Scan for the cell matching the given text and deliver its [X, Y] coordinate at center. 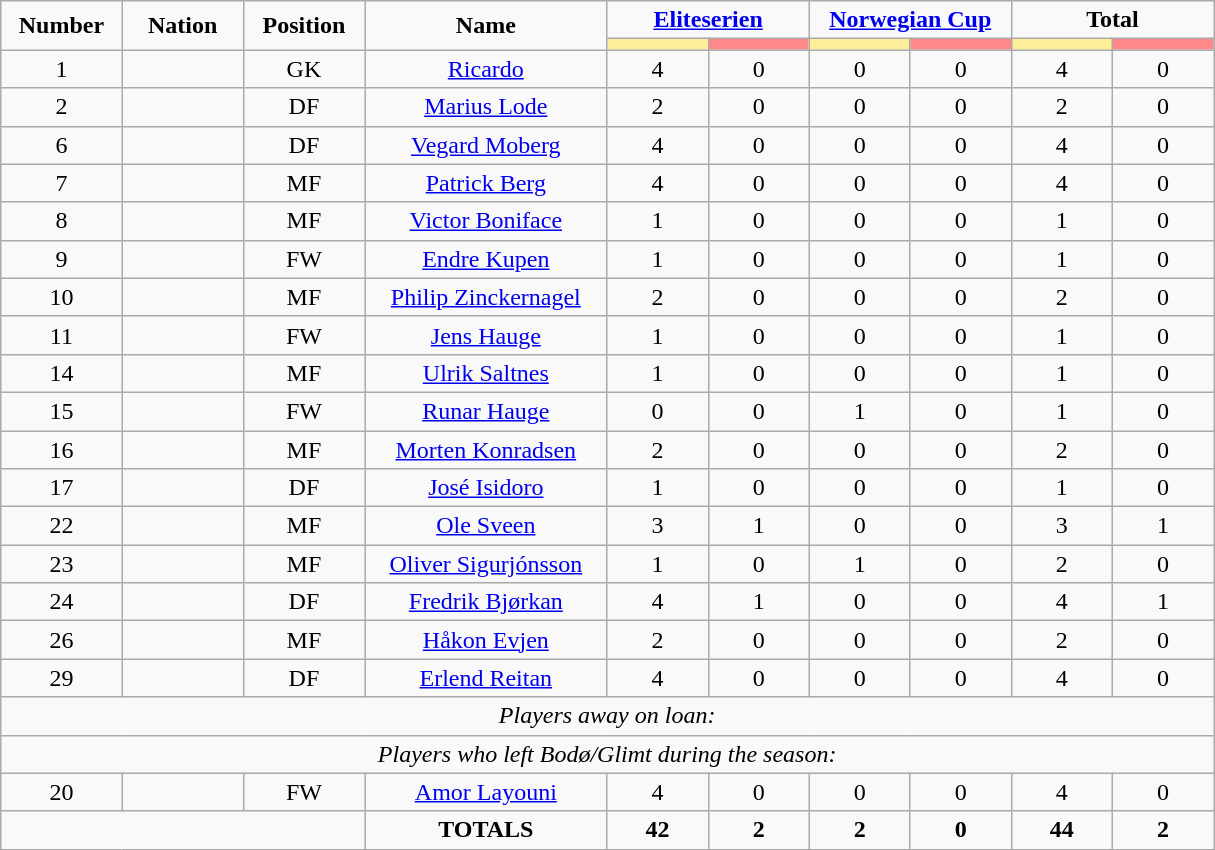
14 [62, 373]
16 [62, 449]
Ricardo [486, 69]
Erlend Reitan [486, 678]
9 [62, 259]
7 [62, 183]
Morten Konradsen [486, 449]
Norwegian Cup [910, 20]
Håkon Evjen [486, 640]
20 [62, 792]
Vegard Moberg [486, 145]
6 [62, 145]
José Isidoro [486, 488]
Marius Lode [486, 107]
26 [62, 640]
Ulrik Saltnes [486, 373]
Runar Hauge [486, 411]
GK [304, 69]
22 [62, 526]
24 [62, 602]
Patrick Berg [486, 183]
Jens Hauge [486, 335]
Endre Kupen [486, 259]
42 [658, 830]
Oliver Sigurjónsson [486, 564]
Ole Sveen [486, 526]
Name [486, 26]
44 [1062, 830]
Nation [182, 26]
Fredrik Bjørkan [486, 602]
Victor Boniface [486, 221]
Philip Zinckernagel [486, 297]
17 [62, 488]
Number [62, 26]
8 [62, 221]
Players away on loan: [608, 716]
Eliteserien [708, 20]
23 [62, 564]
11 [62, 335]
15 [62, 411]
Total [1112, 20]
Players who left Bodø/Glimt during the season: [608, 754]
Position [304, 26]
TOTALS [486, 830]
10 [62, 297]
Amor Layouni [486, 792]
29 [62, 678]
